Search for the cell housing the specified text and yield its [x, y] center coordinate. 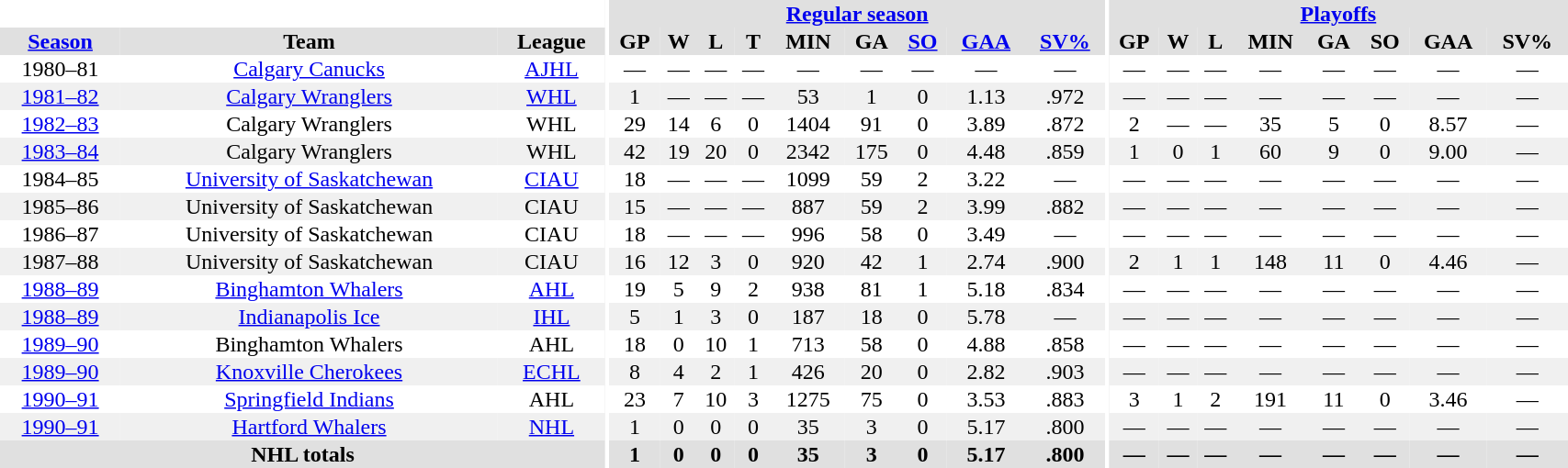
1980–81 [61, 69]
3.22 [987, 179]
Regular season [858, 14]
187 [808, 317]
91 [871, 124]
938 [808, 289]
.972 [1066, 96]
15 [636, 206]
League [551, 41]
1983–84 [61, 151]
16 [636, 262]
29 [636, 124]
2.74 [987, 262]
Season [61, 41]
60 [1271, 151]
191 [1271, 399]
53 [808, 96]
1987–88 [61, 262]
.834 [1066, 289]
6 [716, 124]
5.78 [987, 317]
1.13 [987, 96]
1099 [808, 179]
Knoxville Cherokees [309, 372]
T [753, 41]
4.48 [987, 151]
1982–83 [61, 124]
.858 [1066, 344]
2342 [808, 151]
Team [309, 41]
1404 [808, 124]
175 [871, 151]
3.49 [987, 234]
4.88 [987, 344]
426 [808, 372]
IHL [551, 317]
.883 [1066, 399]
Indianapolis Ice [309, 317]
1986–87 [61, 234]
75 [871, 399]
3.99 [987, 206]
3.53 [987, 399]
2.82 [987, 372]
920 [808, 262]
Hartford Whalers [309, 427]
NHL totals [303, 454]
7 [678, 399]
1984–85 [61, 179]
3.46 [1448, 399]
.872 [1066, 124]
5.18 [987, 289]
12 [678, 262]
3.89 [987, 124]
887 [808, 206]
8.57 [1448, 124]
1985–86 [61, 206]
NHL [551, 427]
4.46 [1448, 262]
996 [808, 234]
ECHL [551, 372]
.859 [1066, 151]
Springfield Indians [309, 399]
.900 [1066, 262]
9.00 [1448, 151]
Calgary Canucks [309, 69]
AJHL [551, 69]
Playoffs [1337, 14]
713 [808, 344]
1981–82 [61, 96]
.882 [1066, 206]
.903 [1066, 372]
4 [678, 372]
14 [678, 124]
1275 [808, 399]
23 [636, 399]
148 [1271, 262]
81 [871, 289]
8 [636, 372]
